Extract the [x, y] coordinate from the center of the cell holding the provided text.  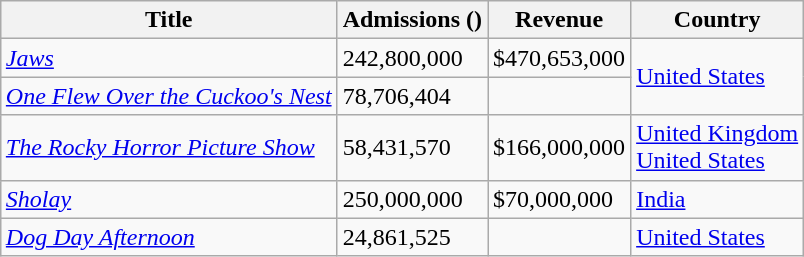
Sholay [168, 199]
Admissions () [412, 20]
Dog Day Afternoon [168, 237]
United Kingdom United States [718, 148]
One Flew Over the Cuckoo's Nest [168, 96]
Country [718, 20]
242,800,000 [412, 58]
78,706,404 [412, 96]
The Rocky Horror Picture Show [168, 148]
$70,000,000 [560, 199]
Jaws [168, 58]
Title [168, 20]
Revenue [560, 20]
$166,000,000 [560, 148]
24,861,525 [412, 237]
$470,653,000 [560, 58]
250,000,000 [412, 199]
India [718, 199]
58,431,570 [412, 148]
